Determine the [x, y] coordinate at the center of the cell enclosing the given text.  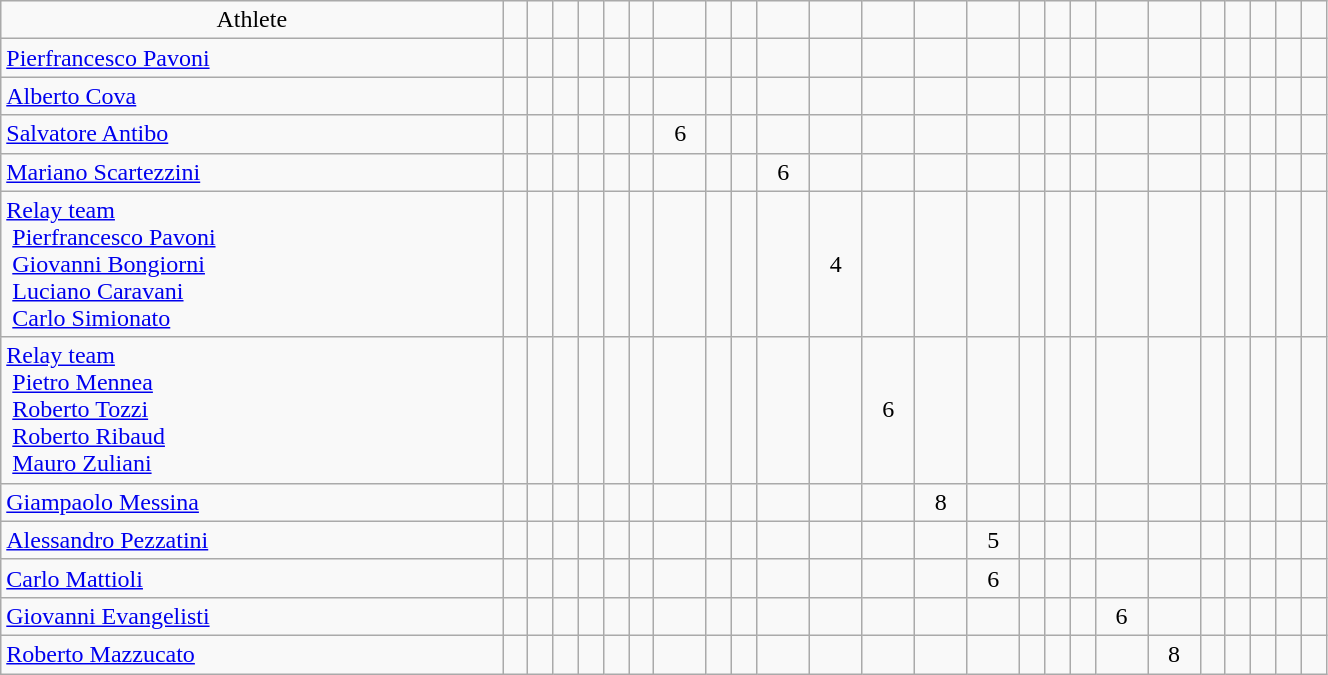
Alessandro Pezzatini [252, 540]
Carlo Mattioli [252, 578]
Mariano Scartezzini [252, 172]
Relay team Pierfrancesco Pavoni Giovanni Bongiorni Luciano Caravani Carlo Simionato [252, 264]
Athlete [252, 20]
Relay team Pietro Mennea Roberto Tozzi Roberto Ribaud Mauro Zuliani [252, 410]
Roberto Mazzucato [252, 654]
Alberto Cova [252, 96]
Giampaolo Messina [252, 502]
Salvatore Antibo [252, 134]
Pierfrancesco Pavoni [252, 58]
4 [836, 264]
5 [994, 540]
Giovanni Evangelisti [252, 616]
